Scan for the cell matching the given text and deliver its [X, Y] coordinate at center. 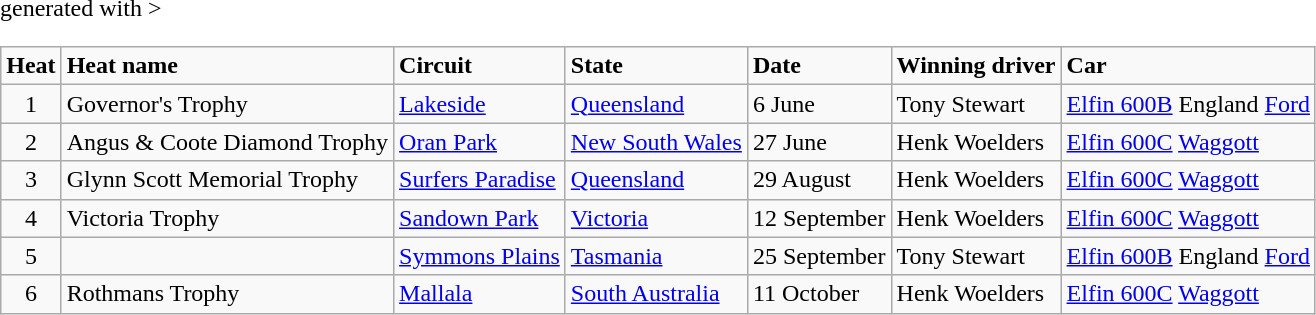
Surfers Paradise [480, 180]
2 [31, 142]
State [656, 66]
Angus & Coote Diamond Trophy [227, 142]
Heat [31, 66]
Tasmania [656, 256]
Sandown Park [480, 218]
Circuit [480, 66]
Date [819, 66]
3 [31, 180]
Car [1188, 66]
12 September [819, 218]
Victoria [656, 218]
1 [31, 104]
Glynn Scott Memorial Trophy [227, 180]
Governor's Trophy [227, 104]
27 June [819, 142]
South Australia [656, 294]
Mallala [480, 294]
Rothmans Trophy [227, 294]
Lakeside [480, 104]
29 August [819, 180]
Victoria Trophy [227, 218]
6 June [819, 104]
11 October [819, 294]
Heat name [227, 66]
Oran Park [480, 142]
25 September [819, 256]
Winning driver [976, 66]
New South Wales [656, 142]
Symmons Plains [480, 256]
4 [31, 218]
5 [31, 256]
6 [31, 294]
